From the cell containing the given text, extract its center point as (X, Y) coordinate. 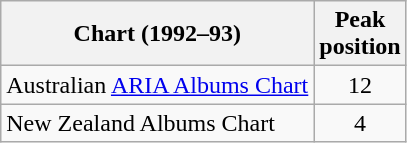
Australian ARIA Albums Chart (158, 85)
4 (360, 123)
12 (360, 85)
Chart (1992–93) (158, 34)
New Zealand Albums Chart (158, 123)
Peakposition (360, 34)
